Search for the cell housing the specified text and yield its (x, y) center coordinate. 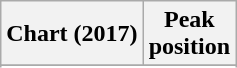
Chart (2017) (72, 34)
Peak position (189, 34)
